Identify which cell holds the provided text, then report its [X, Y] central coordinate. 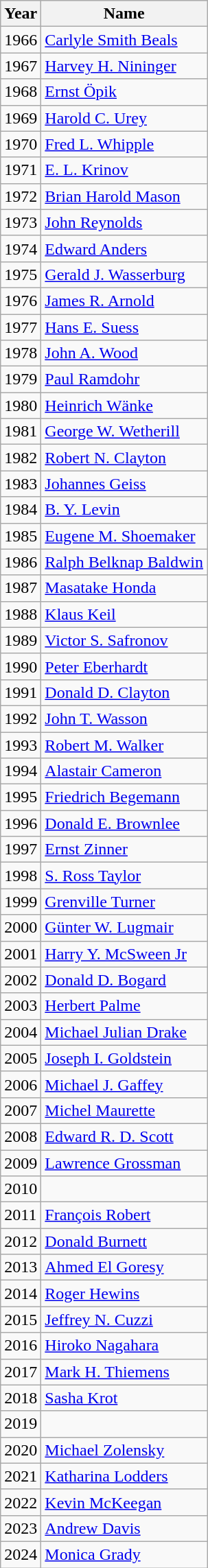
1975 [21, 274]
Michael Julian Drake [124, 1032]
Ralph Belknap Baldwin [124, 562]
Michael J. Gaffey [124, 1084]
2002 [21, 980]
Fred L. Whipple [124, 144]
1977 [21, 327]
1986 [21, 562]
Harold C. Urey [124, 118]
E. L. Krinov [124, 170]
1998 [21, 876]
1996 [21, 823]
Andrew Davis [124, 1528]
1980 [21, 406]
1984 [21, 510]
2009 [21, 1163]
Grenville Turner [124, 902]
2011 [21, 1215]
Donald D. Clayton [124, 692]
1971 [21, 170]
Edward Anders [124, 248]
2021 [21, 1476]
2003 [21, 1006]
1985 [21, 536]
1973 [21, 222]
Donald Burnett [124, 1241]
Monica Grady [124, 1554]
George W. Wetherill [124, 432]
Katharina Lodders [124, 1476]
2019 [21, 1424]
2000 [21, 928]
Roger Hewins [124, 1294]
2004 [21, 1032]
1999 [21, 902]
2001 [21, 954]
Ernst Öpik [124, 92]
Alastair Cameron [124, 771]
John A. Wood [124, 353]
Eugene M. Shoemaker [124, 536]
1988 [21, 614]
2008 [21, 1136]
1976 [21, 301]
Mark H. Thiemens [124, 1372]
François Robert [124, 1215]
1982 [21, 458]
Heinrich Wänke [124, 406]
Hans E. Suess [124, 327]
1995 [21, 797]
2024 [21, 1554]
1979 [21, 379]
Brian Harold Mason [124, 196]
Hiroko Nagahara [124, 1346]
2007 [21, 1110]
Victor S. Safronov [124, 640]
Friedrich Begemann [124, 797]
2020 [21, 1450]
1991 [21, 692]
1983 [21, 484]
Herbert Palme [124, 1006]
2005 [21, 1058]
Year [21, 14]
2012 [21, 1241]
Kevin McKeegan [124, 1502]
1994 [21, 771]
Donald D. Bogard [124, 980]
Joseph I. Goldstein [124, 1058]
Harry Y. McSween Jr [124, 954]
Michael Zolensky [124, 1450]
1997 [21, 850]
Michel Maurette [124, 1110]
1967 [21, 66]
Name [124, 14]
2017 [21, 1372]
Gerald J. Wasserburg [124, 274]
Robert M. Walker [124, 745]
2022 [21, 1502]
2023 [21, 1528]
Ahmed El Goresy [124, 1267]
1987 [21, 588]
2013 [21, 1267]
1990 [21, 666]
1966 [21, 40]
Klaus Keil [124, 614]
Johannes Geiss [124, 484]
Sasha Krot [124, 1398]
Harvey H. Nininger [124, 66]
Lawrence Grossman [124, 1163]
1989 [21, 640]
James R. Arnold [124, 301]
2015 [21, 1320]
Peter Eberhardt [124, 666]
Donald E. Brownlee [124, 823]
1992 [21, 718]
1972 [21, 196]
Ernst Zinner [124, 850]
John T. Wasson [124, 718]
Masatake Honda [124, 588]
1978 [21, 353]
2006 [21, 1084]
1970 [21, 144]
Edward R. D. Scott [124, 1136]
2010 [21, 1189]
1974 [21, 248]
2014 [21, 1294]
John Reynolds [124, 222]
B. Y. Levin [124, 510]
1981 [21, 432]
Günter W. Lugmair [124, 928]
Carlyle Smith Beals [124, 40]
Paul Ramdohr [124, 379]
Robert N. Clayton [124, 458]
Jeffrey N. Cuzzi [124, 1320]
1993 [21, 745]
1969 [21, 118]
1968 [21, 92]
2018 [21, 1398]
2016 [21, 1346]
S. Ross Taylor [124, 876]
